For the text-containing cell, return its midpoint in (x, y) coordinate format. 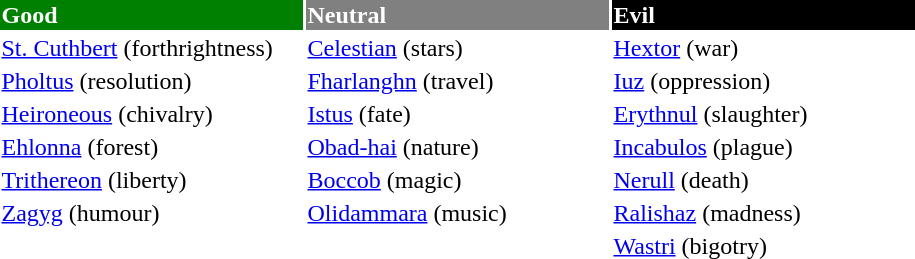
Ralishaz (madness) (764, 213)
Neutral (458, 15)
Zagyg (humour) (152, 213)
Pholtus (resolution) (152, 81)
Good (152, 15)
Celestian (stars) (458, 48)
Olidammara (music) (458, 213)
Evil (764, 15)
St. Cuthbert (forthrightness) (152, 48)
Obad-hai (nature) (458, 147)
Hextor (war) (764, 48)
Ehlonna (forest) (152, 147)
Nerull (death) (764, 180)
Iuz (oppression) (764, 81)
Boccob (magic) (458, 180)
Incabulos (plague) (764, 147)
Heironeous (chivalry) (152, 114)
Fharlanghn (travel) (458, 81)
Istus (fate) (458, 114)
Erythnul (slaughter) (764, 114)
Trithereon (liberty) (152, 180)
